Detect which cell encompasses the target text, then output its [x, y] center coordinate. 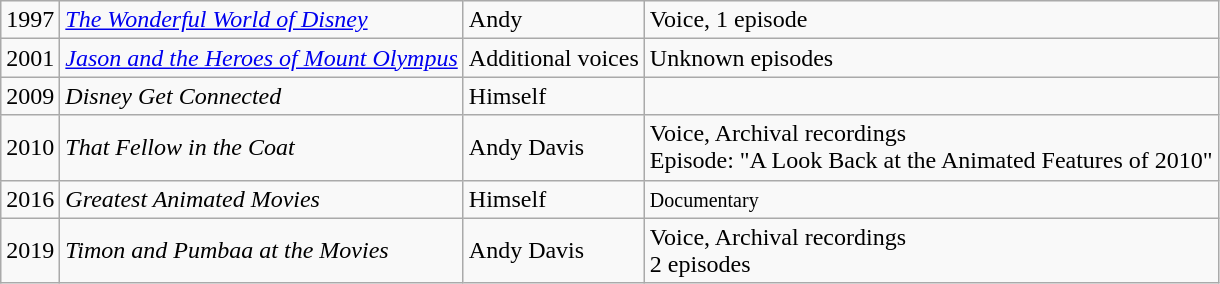
That Fellow in the Coat [262, 148]
Documentary [931, 199]
Disney Get Connected [262, 96]
Timon and Pumbaa at the Movies [262, 250]
Andy [554, 20]
2001 [30, 58]
2016 [30, 199]
1997 [30, 20]
2010 [30, 148]
Jason and the Heroes of Mount Olympus [262, 58]
Greatest Animated Movies [262, 199]
2019 [30, 250]
The Wonderful World of Disney [262, 20]
Voice, 1 episode [931, 20]
2009 [30, 96]
Voice, Archival recordingsEpisode: "A Look Back at the Animated Features of 2010" [931, 148]
Unknown episodes [931, 58]
Additional voices [554, 58]
Voice, Archival recordings2 episodes [931, 250]
